Extract the (x, y) coordinate from the center of the cell holding the provided text.  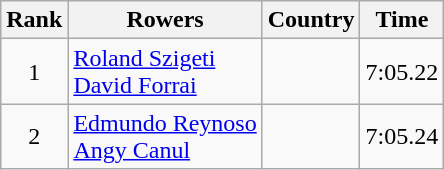
Rowers (165, 20)
Edmundo ReynosoAngy Canul (165, 136)
7:05.24 (402, 136)
2 (34, 136)
7:05.22 (402, 72)
Rank (34, 20)
1 (34, 72)
Country (311, 20)
Time (402, 20)
Roland SzigetiDavid Forrai (165, 72)
